Capture the cell that displays the provided text and extract its (X, Y) central coordinate. 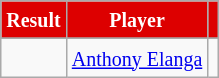
Anthony Elanga (137, 58)
Player (137, 20)
Result (34, 20)
